Return the (x, y) coordinate for the center point of the cell that contains the specified text.  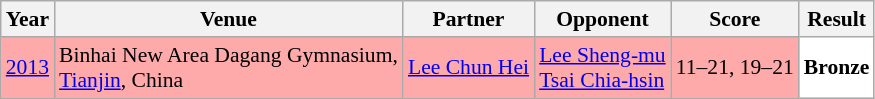
11–21, 19–21 (735, 68)
Venue (228, 19)
Bronze (837, 68)
Opponent (602, 19)
Lee Chun Hei (468, 68)
Lee Sheng-mu Tsai Chia-hsin (602, 68)
Partner (468, 19)
Year (28, 19)
Result (837, 19)
Binhai New Area Dagang Gymnasium,Tianjin, China (228, 68)
2013 (28, 68)
Score (735, 19)
